Detect which cell encompasses the target text, then output its [x, y] center coordinate. 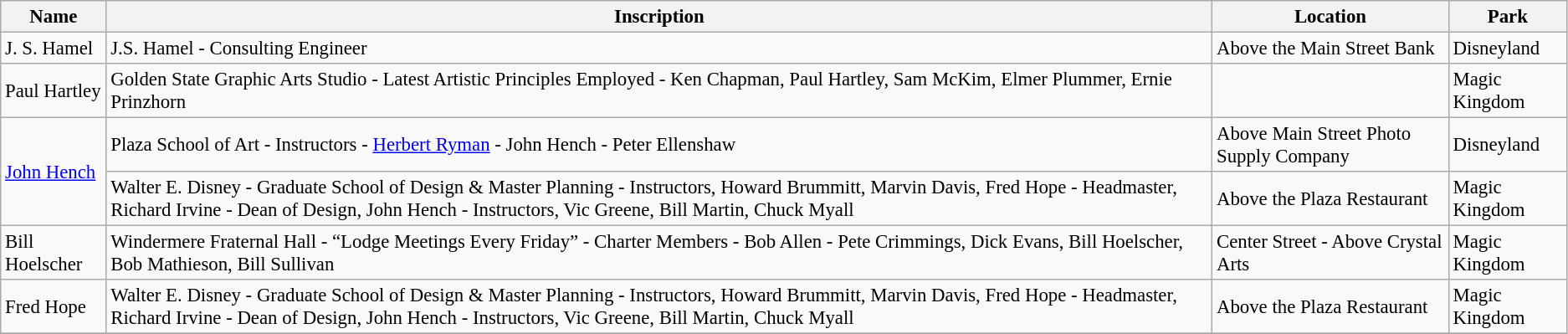
Fred Hope [54, 306]
Paul Hartley [54, 90]
Bill Hoelscher [54, 253]
Above Main Street Photo Supply Company [1330, 146]
J. S. Hamel [54, 49]
Above the Main Street Bank [1330, 49]
Plaza School of Art - Instructors - Herbert Ryman - John Hench - Peter Ellenshaw [659, 146]
Name [54, 17]
Inscription [659, 17]
Park [1508, 17]
J.S. Hamel - Consulting Engineer [659, 49]
Golden State Graphic Arts Studio - Latest Artistic Principles Employed - Ken Chapman, Paul Hartley, Sam McKim, Elmer Plummer, Ernie Prinzhorn [659, 90]
Center Street - Above Crystal Arts [1330, 253]
John Hench [54, 172]
Location [1330, 17]
